Return (X, Y) of the center of cell containing provided text 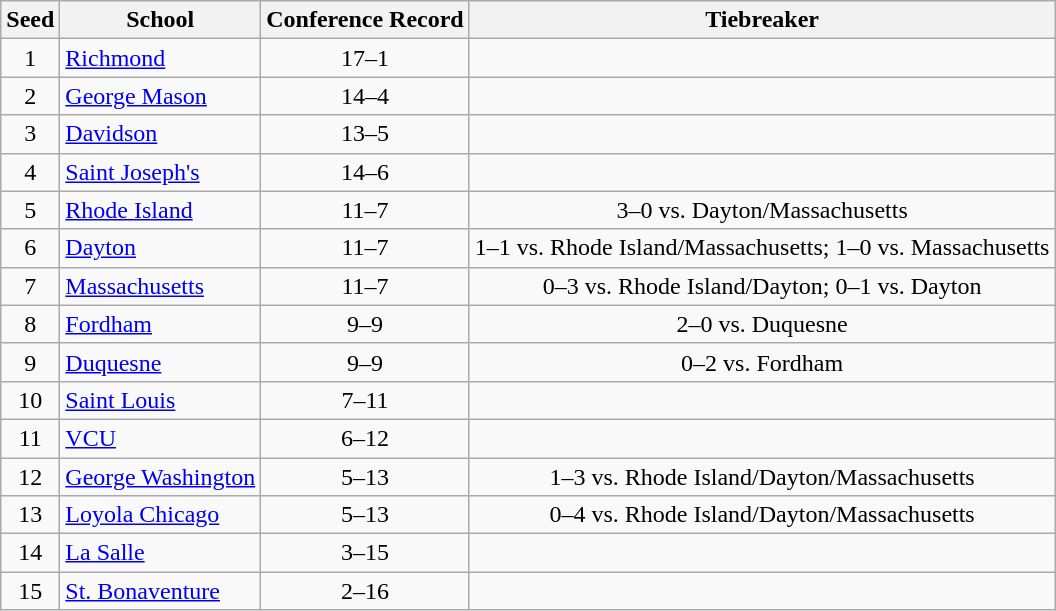
VCU (160, 438)
2–16 (366, 591)
13–5 (366, 134)
11 (30, 438)
Davidson (160, 134)
Fordham (160, 324)
17–1 (366, 58)
3 (30, 134)
8 (30, 324)
Tiebreaker (762, 20)
St. Bonaventure (160, 591)
10 (30, 400)
5 (30, 210)
14–6 (366, 172)
2–0 vs. Duquesne (762, 324)
14 (30, 553)
1–1 vs. Rhode Island/Massachusetts; 1–0 vs. Massachusetts (762, 248)
Saint Joseph's (160, 172)
Duquesne (160, 362)
Loyola Chicago (160, 515)
La Salle (160, 553)
3–15 (366, 553)
15 (30, 591)
1–3 vs. Rhode Island/Dayton/Massachusetts (762, 477)
12 (30, 477)
9 (30, 362)
3–0 vs. Dayton/Massachusetts (762, 210)
Conference Record (366, 20)
7–11 (366, 400)
Saint Louis (160, 400)
2 (30, 96)
Seed (30, 20)
Dayton (160, 248)
7 (30, 286)
Rhode Island (160, 210)
George Mason (160, 96)
Massachusetts (160, 286)
School (160, 20)
0–3 vs. Rhode Island/Dayton; 0–1 vs. Dayton (762, 286)
George Washington (160, 477)
0–4 vs. Rhode Island/Dayton/Massachusetts (762, 515)
6–12 (366, 438)
0–2 vs. Fordham (762, 362)
14–4 (366, 96)
4 (30, 172)
6 (30, 248)
13 (30, 515)
Richmond (160, 58)
1 (30, 58)
